Return (x, y) of the center of cell containing provided text 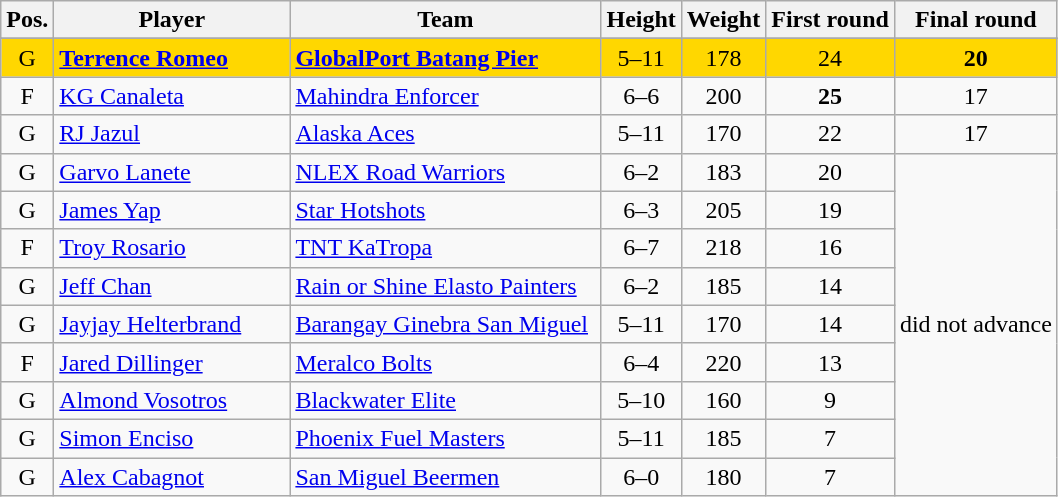
5–10 (641, 400)
Jeff Chan (172, 286)
San Miguel Beermen (446, 477)
Simon Enciso (172, 438)
180 (723, 477)
200 (723, 96)
6–4 (641, 362)
Weight (723, 20)
19 (830, 210)
Final round (976, 20)
Troy Rosario (172, 248)
Barangay Ginebra San Miguel (446, 324)
Alex Cabagnot (172, 477)
RJ Jazul (172, 134)
24 (830, 58)
160 (723, 400)
NLEX Road Warriors (446, 172)
6–0 (641, 477)
Player (172, 20)
TNT KaTropa (446, 248)
Alaska Aces (446, 134)
13 (830, 362)
Almond Vosotros (172, 400)
Meralco Bolts (446, 362)
Star Hotshots (446, 210)
Jared Dillinger (172, 362)
9 (830, 400)
178 (723, 58)
205 (723, 210)
6–6 (641, 96)
6–3 (641, 210)
Jayjay Helterbrand (172, 324)
220 (723, 362)
Height (641, 20)
Blackwater Elite (446, 400)
22 (830, 134)
Pos. (28, 20)
6–7 (641, 248)
16 (830, 248)
218 (723, 248)
Phoenix Fuel Masters (446, 438)
Terrence Romeo (172, 58)
Mahindra Enforcer (446, 96)
Garvo Lanete (172, 172)
GlobalPort Batang Pier (446, 58)
183 (723, 172)
did not advance (976, 324)
KG Canaleta (172, 96)
Rain or Shine Elasto Painters (446, 286)
25 (830, 96)
First round (830, 20)
Team (446, 20)
James Yap (172, 210)
